Identify which cell holds the provided text, then report its (x, y) central coordinate. 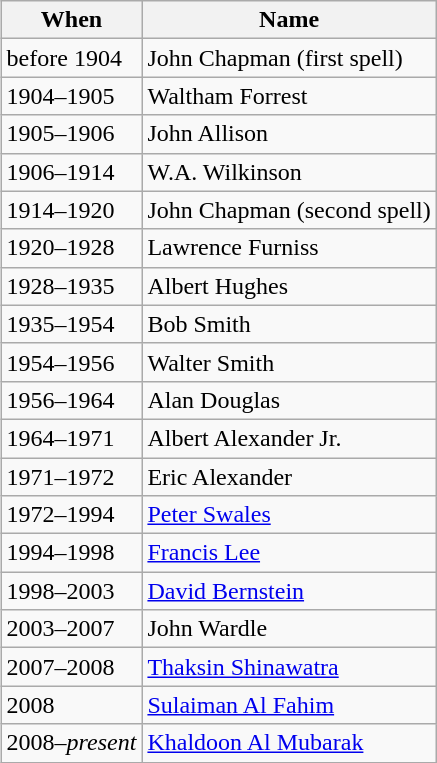
Francis Lee (289, 553)
2007–2008 (72, 667)
1994–1998 (72, 553)
John Chapman (second spell) (289, 210)
John Wardle (289, 629)
1971–1972 (72, 477)
1906–1914 (72, 172)
1914–1920 (72, 210)
Albert Alexander Jr. (289, 438)
1954–1956 (72, 362)
Bob Smith (289, 324)
1956–1964 (72, 400)
before 1904 (72, 58)
Peter Swales (289, 515)
1964–1971 (72, 438)
Lawrence Furniss (289, 248)
Name (289, 20)
W.A. Wilkinson (289, 172)
John Allison (289, 134)
John Chapman (first spell) (289, 58)
Waltham Forrest (289, 96)
2003–2007 (72, 629)
1935–1954 (72, 324)
1972–1994 (72, 515)
1920–1928 (72, 248)
2008–present (72, 743)
Sulaiman Al Fahim (289, 705)
Thaksin Shinawatra (289, 667)
2008 (72, 705)
Khaldoon Al Mubarak (289, 743)
Albert Hughes (289, 286)
Walter Smith (289, 362)
When (72, 20)
1905–1906 (72, 134)
Eric Alexander (289, 477)
1998–2003 (72, 591)
1904–1905 (72, 96)
David Bernstein (289, 591)
1928–1935 (72, 286)
Alan Douglas (289, 400)
